Provide the (x, y) coordinate of the cell's center where the given text is located.  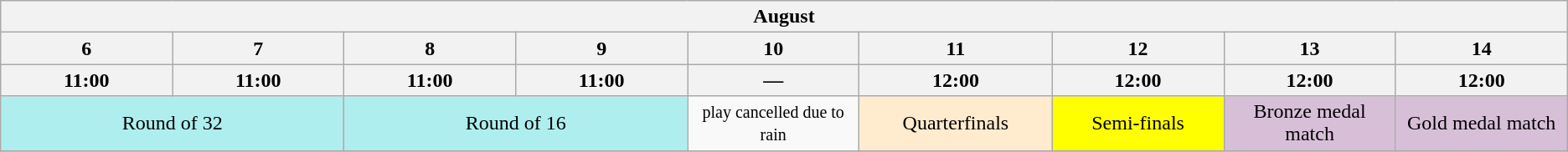
Gold medal match (1481, 124)
10 (774, 48)
7 (258, 48)
8 (431, 48)
Round of 16 (516, 124)
12 (1137, 48)
— (774, 80)
Quarterfinals (956, 124)
August (784, 17)
Bronze medal match (1310, 124)
11 (956, 48)
Round of 32 (173, 124)
play cancelled due to rain (774, 124)
6 (87, 48)
Semi-finals (1137, 124)
9 (601, 48)
13 (1310, 48)
14 (1481, 48)
